Extract the [X, Y] coordinate from the center of the cell holding the provided text.  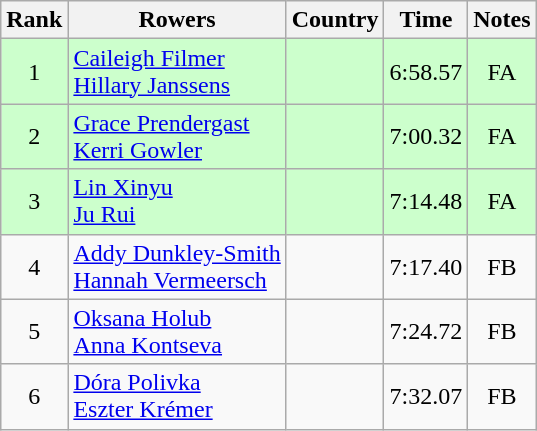
7:00.32 [426, 136]
7:17.40 [426, 266]
Notes [502, 20]
7:14.48 [426, 202]
Caileigh FilmerHillary Janssens [177, 72]
Rank [34, 20]
6 [34, 396]
7:32.07 [426, 396]
3 [34, 202]
5 [34, 332]
6:58.57 [426, 72]
Dóra PolivkaEszter Krémer [177, 396]
1 [34, 72]
7:24.72 [426, 332]
Time [426, 20]
Addy Dunkley-SmithHannah Vermeersch [177, 266]
Oksana HolubAnna Kontseva [177, 332]
Rowers [177, 20]
Grace PrendergastKerri Gowler [177, 136]
Country [335, 20]
4 [34, 266]
2 [34, 136]
Lin XinyuJu Rui [177, 202]
